Pinpoint the cell where the given text exists, returning its (X, Y) midpoint coordinate. 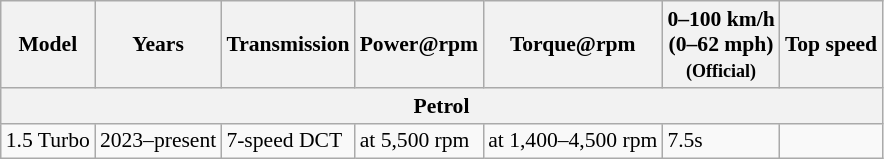
2023–present (158, 141)
Years (158, 44)
Power@rpm (420, 44)
0–100 km/h(0–62 mph)(Official) (720, 44)
7.5s (720, 141)
Torque@rpm (572, 44)
at 1,400–4,500 rpm (572, 141)
Model (48, 44)
Transmission (288, 44)
Top speed (831, 44)
1.5 Turbo (48, 141)
Petrol (442, 106)
7-speed DCT (288, 141)
at 5,500 rpm (420, 141)
